Find where the given text appears and provide that cell's center as (x, y) coordinate. 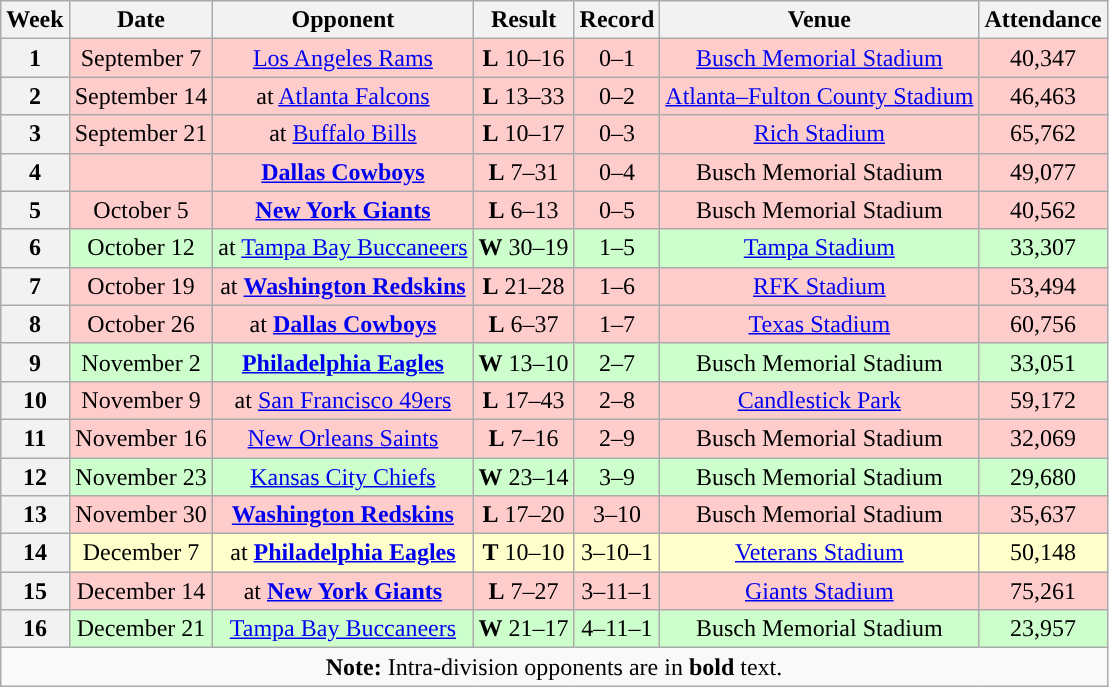
September 14 (141, 96)
L 10–17 (524, 134)
Tampa Stadium (820, 248)
at Dallas Cowboys (343, 324)
Candlestick Park (820, 400)
40,347 (1043, 58)
8 (35, 324)
at Washington Redskins (343, 286)
75,261 (1043, 591)
10 (35, 400)
0–1 (617, 58)
November 30 (141, 515)
33,307 (1043, 248)
Los Angeles Rams (343, 58)
3–10 (617, 515)
W 23–14 (524, 477)
33,051 (1043, 362)
Opponent (343, 20)
50,148 (1043, 553)
W 30–19 (524, 248)
3–11–1 (617, 591)
October 19 (141, 286)
46,463 (1043, 96)
12 (35, 477)
2–7 (617, 362)
Giants Stadium (820, 591)
4–11–1 (617, 629)
September 21 (141, 134)
59,172 (1043, 400)
W 21–17 (524, 629)
October 26 (141, 324)
October 5 (141, 210)
Note: Intra-division opponents are in bold text. (554, 667)
1–6 (617, 286)
Atlanta–Fulton County Stadium (820, 96)
at San Francisco 49ers (343, 400)
Week (35, 20)
at New York Giants (343, 591)
Philadelphia Eagles (343, 362)
Date (141, 20)
W 13–10 (524, 362)
at Buffalo Bills (343, 134)
L 6–37 (524, 324)
16 (35, 629)
2 (35, 96)
35,637 (1043, 515)
September 7 (141, 58)
October 12 (141, 248)
T 10–10 (524, 553)
Tampa Bay Buccaneers (343, 629)
5 (35, 210)
November 2 (141, 362)
at Atlanta Falcons (343, 96)
L 6–13 (524, 210)
13 (35, 515)
L 10–16 (524, 58)
November 23 (141, 477)
0–4 (617, 172)
Record (617, 20)
32,069 (1043, 438)
2–8 (617, 400)
1–7 (617, 324)
11 (35, 438)
29,680 (1043, 477)
6 (35, 248)
L 21–28 (524, 286)
December 21 (141, 629)
53,494 (1043, 286)
Rich Stadium (820, 134)
Dallas Cowboys (343, 172)
15 (35, 591)
0–5 (617, 210)
December 14 (141, 591)
40,562 (1043, 210)
3 (35, 134)
49,077 (1043, 172)
Result (524, 20)
L 17–43 (524, 400)
0–2 (617, 96)
14 (35, 553)
New Orleans Saints (343, 438)
at Philadelphia Eagles (343, 553)
Veterans Stadium (820, 553)
L 7–16 (524, 438)
4 (35, 172)
L 17–20 (524, 515)
Attendance (1043, 20)
November 9 (141, 400)
L 13–33 (524, 96)
at Tampa Bay Buccaneers (343, 248)
Venue (820, 20)
2–9 (617, 438)
9 (35, 362)
Washington Redskins (343, 515)
Kansas City Chiefs (343, 477)
Texas Stadium (820, 324)
December 7 (141, 553)
60,756 (1043, 324)
L 7–27 (524, 591)
1 (35, 58)
3–9 (617, 477)
7 (35, 286)
3–10–1 (617, 553)
New York Giants (343, 210)
23,957 (1043, 629)
0–3 (617, 134)
65,762 (1043, 134)
November 16 (141, 438)
L 7–31 (524, 172)
1–5 (617, 248)
RFK Stadium (820, 286)
